Return the (X, Y) coordinate for the center point of the cell that contains the specified text.  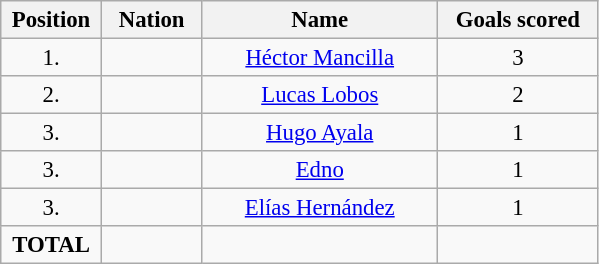
Nation (152, 20)
Lucas Lobos (320, 95)
Position (52, 20)
2. (52, 95)
TOTAL (52, 245)
Name (320, 20)
3 (518, 58)
Hugo Ayala (320, 133)
Elías Hernández (320, 208)
Edno (320, 170)
Goals scored (518, 20)
2 (518, 95)
1. (52, 58)
Héctor Mancilla (320, 58)
